Pinpoint the cell where the given text exists, returning its (x, y) midpoint coordinate. 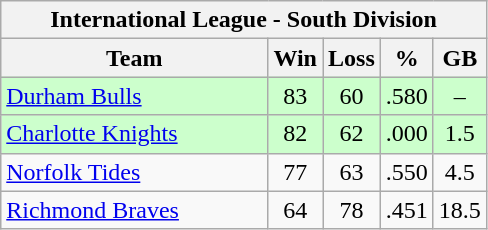
62 (351, 134)
Loss (351, 58)
% (406, 58)
.451 (406, 210)
82 (296, 134)
Norfolk Tides (134, 172)
4.5 (460, 172)
International League - South Division (244, 20)
.000 (406, 134)
GB (460, 58)
.580 (406, 96)
Charlotte Knights (134, 134)
78 (351, 210)
Durham Bulls (134, 96)
Team (134, 58)
60 (351, 96)
64 (296, 210)
83 (296, 96)
1.5 (460, 134)
– (460, 96)
Win (296, 58)
.550 (406, 172)
Richmond Braves (134, 210)
63 (351, 172)
18.5 (460, 210)
77 (296, 172)
